Scan for the cell matching the given text and deliver its [X, Y] coordinate at center. 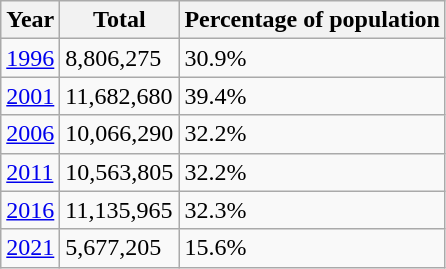
30.9% [312, 58]
2001 [30, 96]
2006 [30, 134]
2011 [30, 172]
2016 [30, 210]
11,682,680 [120, 96]
15.6% [312, 248]
Total [120, 20]
32.3% [312, 210]
5,677,205 [120, 248]
Percentage of population [312, 20]
39.4% [312, 96]
10,066,290 [120, 134]
2021 [30, 248]
11,135,965 [120, 210]
1996 [30, 58]
Year [30, 20]
8,806,275 [120, 58]
10,563,805 [120, 172]
